Extract the (x, y) coordinate from the center of the cell holding the provided text.  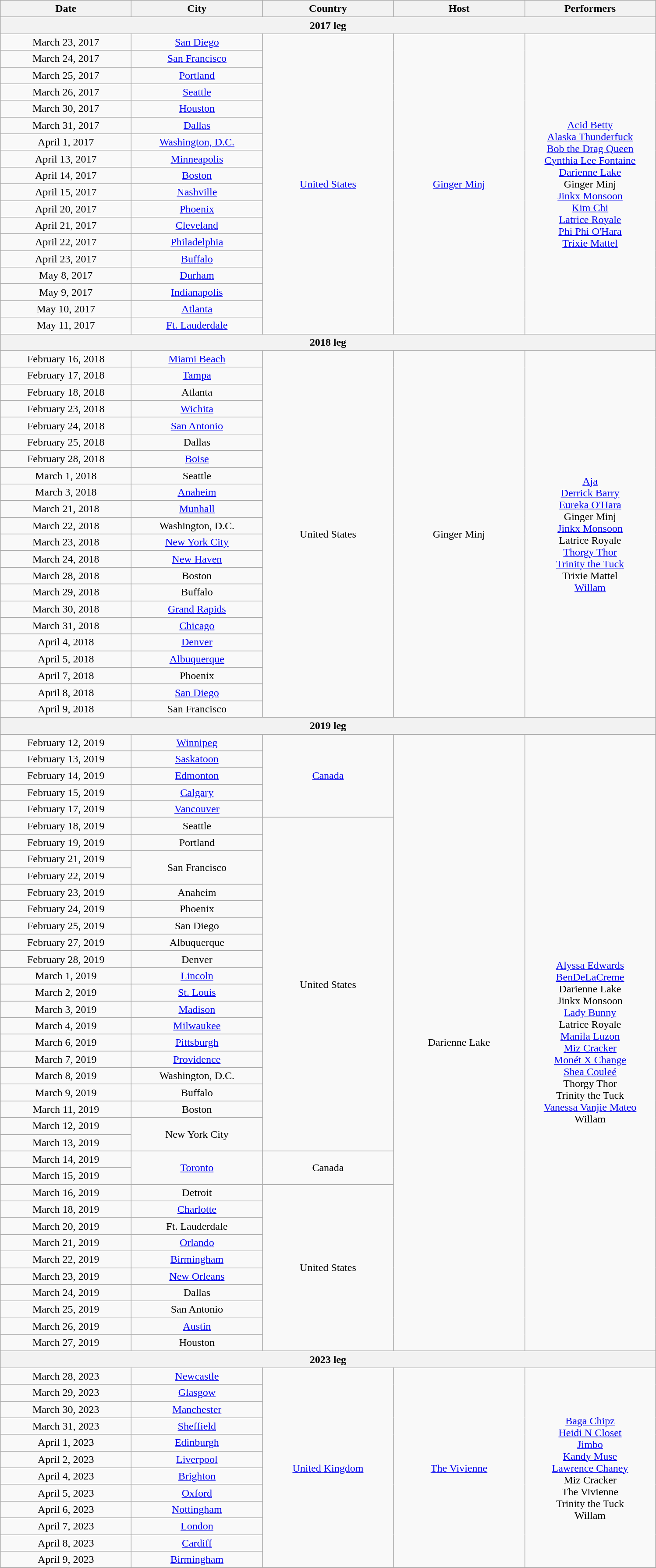
Oxford (197, 1493)
May 11, 2017 (66, 326)
April 22, 2017 (66, 242)
Providence (197, 1059)
March 26, 2019 (66, 1326)
March 30, 2018 (66, 609)
March 30, 2017 (66, 109)
April 9, 2023 (66, 1560)
Nashville (197, 192)
April 2, 2023 (66, 1459)
Durham (197, 276)
March 22, 2018 (66, 526)
February 24, 2019 (66, 909)
March 18, 2019 (66, 1209)
March 23, 2017 (66, 42)
St. Louis (197, 992)
Sheffield (197, 1426)
Vancouver (197, 809)
Manchester (197, 1409)
March 22, 2019 (66, 1259)
March 31, 2023 (66, 1426)
February 12, 2019 (66, 743)
February 17, 2019 (66, 809)
March 28, 2018 (66, 576)
February 25, 2018 (66, 442)
February 14, 2019 (66, 776)
Edinburgh (197, 1443)
Host (459, 9)
Minneapolis (197, 159)
April 1, 2017 (66, 142)
April 4, 2023 (66, 1476)
Grand Rapids (197, 609)
March 3, 2019 (66, 1009)
United Kingdom (328, 1468)
March 20, 2019 (66, 1226)
April 7, 2023 (66, 1526)
May 10, 2017 (66, 309)
March 7, 2019 (66, 1059)
2018 leg (328, 342)
Edmonton (197, 776)
March 23, 2019 (66, 1276)
Charlotte (197, 1209)
April 8, 2023 (66, 1543)
Lincoln (197, 976)
February 15, 2019 (66, 793)
Nottingham (197, 1509)
April 6, 2023 (66, 1509)
March 16, 2019 (66, 1193)
Toronto (197, 1168)
Baga ChipzHeidi N ClosetJimboKandy MuseLawrence ChaneyMiz CrackerThe VivienneTrinity the TuckWillam (590, 1468)
May 9, 2017 (66, 292)
City (197, 9)
March 29, 2018 (66, 592)
2023 leg (328, 1359)
March 25, 2017 (66, 75)
April 23, 2017 (66, 259)
March 24, 2019 (66, 1293)
March 1, 2018 (66, 475)
February 23, 2019 (66, 892)
February 24, 2018 (66, 425)
April 5, 2023 (66, 1493)
April 1, 2023 (66, 1443)
Cardiff (197, 1543)
New Orleans (197, 1276)
May 8, 2017 (66, 276)
April 9, 2018 (66, 709)
AjaDerrick BarryEureka O'HaraGinger MinjJinkx MonsoonLatrice RoyaleThorgy ThorTrinity the TuckTrixie MattelWillam (590, 534)
March 8, 2019 (66, 1076)
March 12, 2019 (66, 1126)
2017 leg (328, 25)
February 18, 2019 (66, 826)
March 1, 2019 (66, 976)
February 28, 2019 (66, 959)
March 3, 2018 (66, 492)
March 26, 2017 (66, 92)
Boise (197, 459)
Country (328, 9)
February 25, 2019 (66, 926)
London (197, 1526)
Cleveland (197, 226)
April 14, 2017 (66, 175)
Winnipeg (197, 743)
New Haven (197, 559)
Performers (590, 9)
Miami Beach (197, 359)
February 13, 2019 (66, 759)
April 7, 2018 (66, 676)
Orlando (197, 1242)
April 5, 2018 (66, 659)
March 4, 2019 (66, 1026)
Milwaukee (197, 1026)
The Vivienne (459, 1468)
February 18, 2018 (66, 392)
Wichita (197, 409)
February 27, 2019 (66, 942)
March 21, 2018 (66, 509)
2019 leg (328, 726)
February 16, 2018 (66, 359)
March 6, 2019 (66, 1043)
Darienne Lake (459, 1043)
Calgary (197, 793)
March 21, 2019 (66, 1242)
March 28, 2023 (66, 1376)
March 24, 2018 (66, 559)
April 21, 2017 (66, 226)
Glasgow (197, 1393)
Pittsburgh (197, 1043)
February 28, 2018 (66, 459)
Philadelphia (197, 242)
March 15, 2019 (66, 1176)
March 25, 2019 (66, 1310)
April 20, 2017 (66, 209)
Date (66, 9)
April 13, 2017 (66, 159)
March 13, 2019 (66, 1143)
Tampa (197, 375)
Brighton (197, 1476)
Liverpool (197, 1459)
February 17, 2018 (66, 375)
Austin (197, 1326)
Newcastle (197, 1376)
March 23, 2018 (66, 542)
March 11, 2019 (66, 1109)
February 23, 2018 (66, 409)
April 15, 2017 (66, 192)
Detroit (197, 1193)
Madison (197, 1009)
March 30, 2023 (66, 1409)
Indianapolis (197, 292)
March 24, 2017 (66, 59)
March 14, 2019 (66, 1159)
February 21, 2019 (66, 859)
February 19, 2019 (66, 842)
Chicago (197, 626)
April 8, 2018 (66, 692)
March 2, 2019 (66, 992)
March 31, 2018 (66, 626)
Munhall (197, 509)
March 31, 2017 (66, 125)
March 9, 2019 (66, 1093)
April 4, 2018 (66, 642)
Saskatoon (197, 759)
March 27, 2019 (66, 1343)
February 22, 2019 (66, 876)
March 29, 2023 (66, 1393)
